From the cell containing the given text, extract its center point as [X, Y] coordinate. 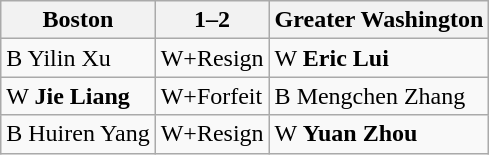
W Eric Lui [379, 58]
1–2 [212, 20]
B Yilin Xu [78, 58]
Boston [78, 20]
W+Forfeit [212, 96]
B Huiren Yang [78, 134]
Greater Washington [379, 20]
W Jie Liang [78, 96]
W Yuan Zhou [379, 134]
B Mengchen Zhang [379, 96]
